From the cell containing the given text, extract its center point as (X, Y) coordinate. 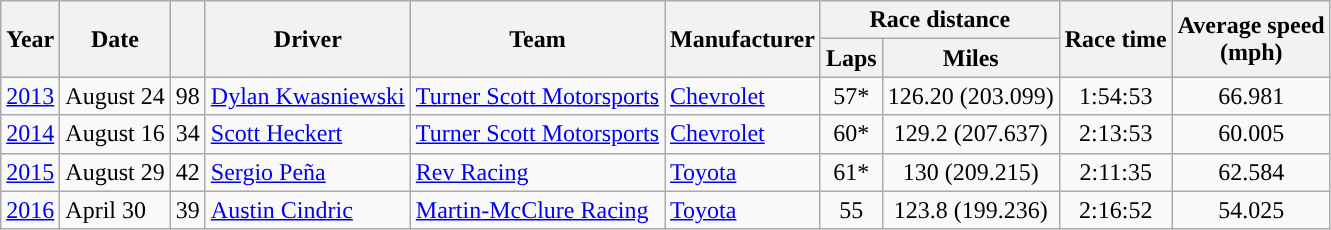
39 (188, 210)
98 (188, 96)
Average speed(mph) (1251, 39)
61* (851, 172)
1:54:53 (1116, 96)
Race time (1116, 39)
April 30 (115, 210)
Date (115, 39)
August 29 (115, 172)
Scott Heckert (308, 134)
2014 (30, 134)
62.584 (1251, 172)
Miles (970, 58)
42 (188, 172)
130 (209.215) (970, 172)
Laps (851, 58)
August 16 (115, 134)
Rev Racing (537, 172)
August 24 (115, 96)
Dylan Kwasniewski (308, 96)
126.20 (203.099) (970, 96)
Driver (308, 39)
2015 (30, 172)
2:11:35 (1116, 172)
Manufacturer (743, 39)
123.8 (199.236) (970, 210)
55 (851, 210)
Race distance (940, 20)
2:13:53 (1116, 134)
Sergio Peña (308, 172)
2013 (30, 96)
Austin Cindric (308, 210)
Team (537, 39)
2:16:52 (1116, 210)
66.981 (1251, 96)
Year (30, 39)
34 (188, 134)
129.2 (207.637) (970, 134)
Martin-McClure Racing (537, 210)
60* (851, 134)
60.005 (1251, 134)
2016 (30, 210)
57* (851, 96)
54.025 (1251, 210)
